Detect which cell encompasses the target text, then output its [x, y] center coordinate. 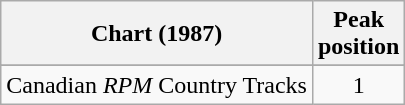
Chart (1987) [157, 34]
1 [358, 85]
Peakposition [358, 34]
Canadian RPM Country Tracks [157, 85]
